Return (X, Y) of the center of cell containing provided text 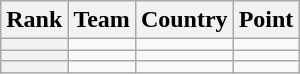
Point (266, 20)
Rank (34, 20)
Team (102, 20)
Country (184, 20)
